Provide the (x, y) coordinate of the cell's center where the given text is located.  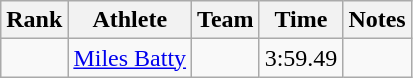
3:59.49 (301, 58)
Miles Batty (130, 58)
Team (226, 20)
Athlete (130, 20)
Rank (34, 20)
Notes (377, 20)
Time (301, 20)
